Search for the cell housing the specified text and yield its [x, y] center coordinate. 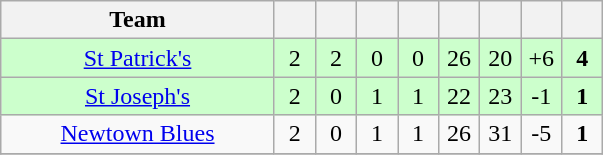
St Patrick's [138, 58]
Team [138, 20]
31 [500, 134]
-1 [542, 96]
23 [500, 96]
20 [500, 58]
4 [582, 58]
Newtown Blues [138, 134]
-5 [542, 134]
St Joseph's [138, 96]
+6 [542, 58]
22 [460, 96]
